Find where the given text appears and provide that cell's center as (x, y) coordinate. 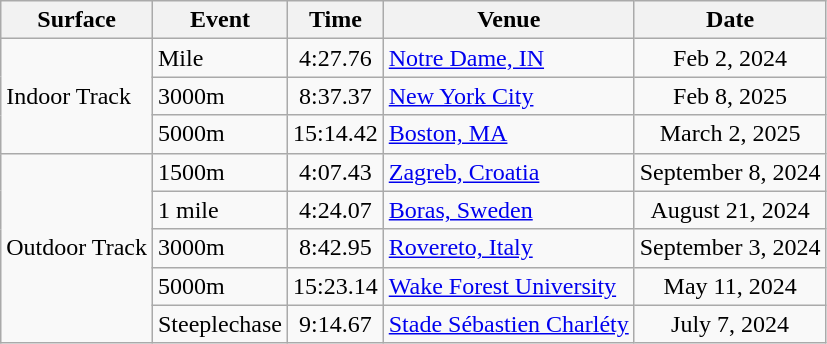
Boras, Sweden (508, 210)
4:24.07 (335, 210)
Notre Dame, IN (508, 58)
1 mile (220, 210)
Feb 8, 2025 (730, 96)
Event (220, 20)
Wake Forest University (508, 286)
Mile (220, 58)
Date (730, 20)
1500m (220, 172)
15:23.14 (335, 286)
Zagreb, Croatia (508, 172)
Stade Sébastien Charléty (508, 324)
May 11, 2024 (730, 286)
Boston, MA (508, 134)
Feb 2, 2024 (730, 58)
September 3, 2024 (730, 248)
8:37.37 (335, 96)
March 2, 2025 (730, 134)
4:07.43 (335, 172)
4:27.76 (335, 58)
September 8, 2024 (730, 172)
Venue (508, 20)
Surface (77, 20)
New York City (508, 96)
July 7, 2024 (730, 324)
8:42.95 (335, 248)
Steeplechase (220, 324)
9:14.67 (335, 324)
Indoor Track (77, 96)
15:14.42 (335, 134)
August 21, 2024 (730, 210)
Time (335, 20)
Outdoor Track (77, 248)
Rovereto, Italy (508, 248)
